Output the (x, y) coordinate of the center of the cell containing the given text.  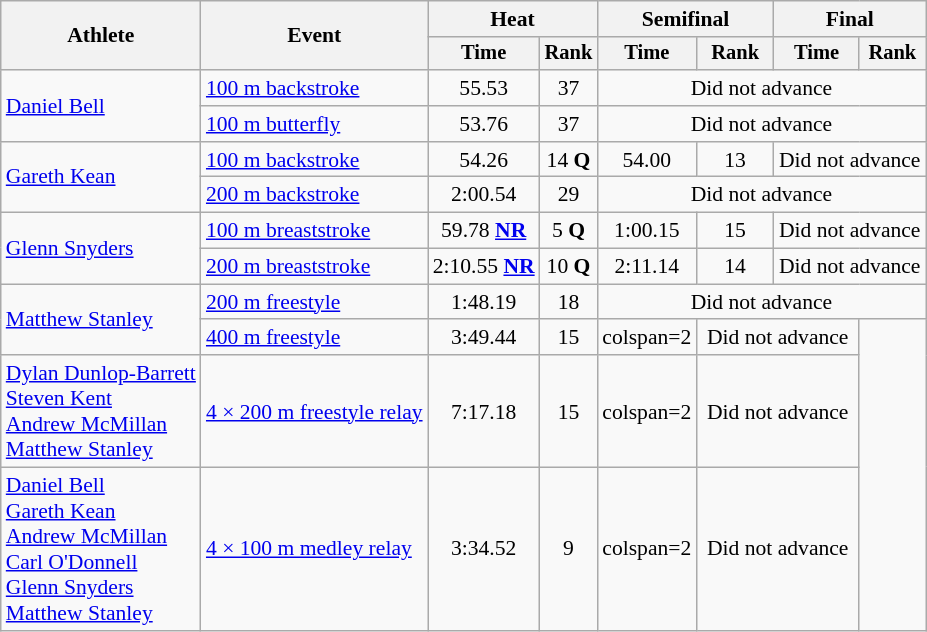
Athlete (101, 36)
14 (735, 267)
54.26 (484, 160)
2:00.54 (484, 195)
Daniel Bell (101, 106)
10 Q (569, 267)
29 (569, 195)
9 (569, 550)
7:17.18 (484, 411)
400 m freestyle (314, 338)
Final (850, 19)
2:11.14 (646, 267)
53.76 (484, 124)
Dylan Dunlop-BarrettSteven KentAndrew McMillanMatthew Stanley (101, 411)
1:48.19 (484, 302)
14 Q (569, 160)
100 m breaststroke (314, 231)
Daniel BellGareth KeanAndrew McMillanCarl O'DonnellGlenn SnydersMatthew Stanley (101, 550)
1:00.15 (646, 231)
3:49.44 (484, 338)
200 m breaststroke (314, 267)
Matthew Stanley (101, 320)
54.00 (646, 160)
4 × 200 m freestyle relay (314, 411)
200 m backstroke (314, 195)
13 (735, 160)
Heat (513, 19)
Event (314, 36)
5 Q (569, 231)
3:34.52 (484, 550)
2:10.55 NR (484, 267)
4 × 100 m medley relay (314, 550)
55.53 (484, 88)
59.78 NR (484, 231)
18 (569, 302)
Glenn Snyders (101, 248)
Gareth Kean (101, 178)
200 m freestyle (314, 302)
Semifinal (686, 19)
100 m butterfly (314, 124)
